Locate the cell with the specified text and output its (x, y) center coordinate. 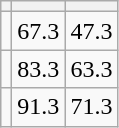
47.3 (92, 31)
71.3 (92, 107)
63.3 (92, 69)
83.3 (38, 69)
91.3 (38, 107)
67.3 (38, 31)
